Identify which cell holds the provided text, then report its (X, Y) central coordinate. 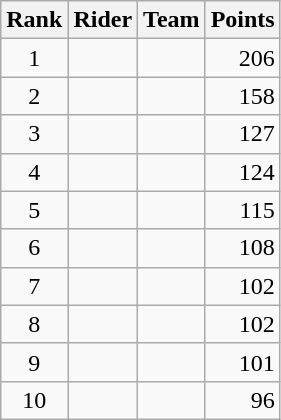
108 (242, 248)
7 (34, 286)
206 (242, 58)
5 (34, 210)
1 (34, 58)
9 (34, 362)
124 (242, 172)
Rank (34, 20)
101 (242, 362)
158 (242, 96)
8 (34, 324)
Rider (103, 20)
2 (34, 96)
115 (242, 210)
3 (34, 134)
127 (242, 134)
Team (172, 20)
Points (242, 20)
10 (34, 400)
6 (34, 248)
4 (34, 172)
96 (242, 400)
